Capture the cell that displays the provided text and extract its [x, y] central coordinate. 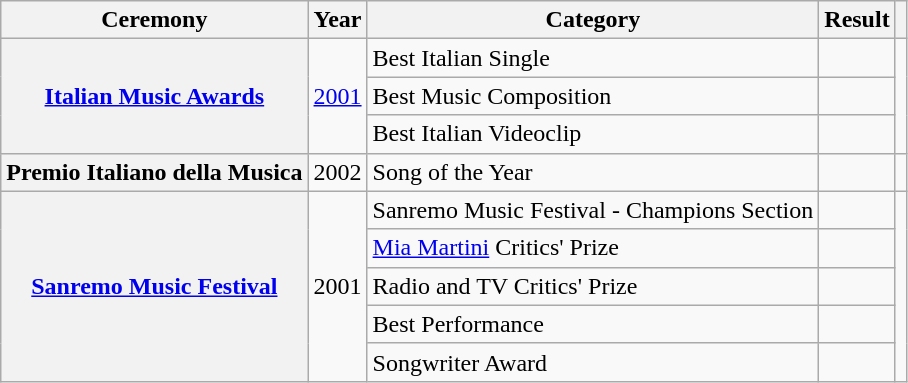
Category [593, 20]
Sanremo Music Festival [154, 286]
Song of the Year [593, 172]
Sanremo Music Festival - Champions Section [593, 210]
Year [338, 20]
Radio and TV Critics' Prize [593, 286]
2002 [338, 172]
Songwriter Award [593, 362]
Italian Music Awards [154, 96]
Best Italian Single [593, 58]
Premio Italiano della Musica [154, 172]
Best Music Composition [593, 96]
Mia Martini Critics' Prize [593, 248]
Best Italian Videoclip [593, 134]
Result [857, 20]
Ceremony [154, 20]
Best Performance [593, 324]
